Provide the [x, y] coordinate of the cell's center where the given text is located.  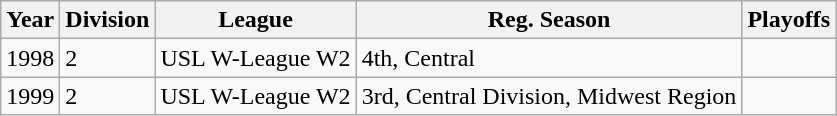
Playoffs [789, 20]
4th, Central [549, 58]
Year [30, 20]
League [256, 20]
1999 [30, 96]
1998 [30, 58]
Reg. Season [549, 20]
3rd, Central Division, Midwest Region [549, 96]
Division [108, 20]
